Output the (x, y) coordinate of the center of the cell containing the given text.  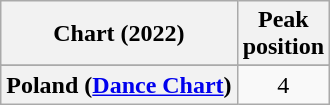
Poland (Dance Chart) (119, 85)
Peakposition (283, 34)
4 (283, 85)
Chart (2022) (119, 34)
